Return (X, Y) of the center of cell containing provided text 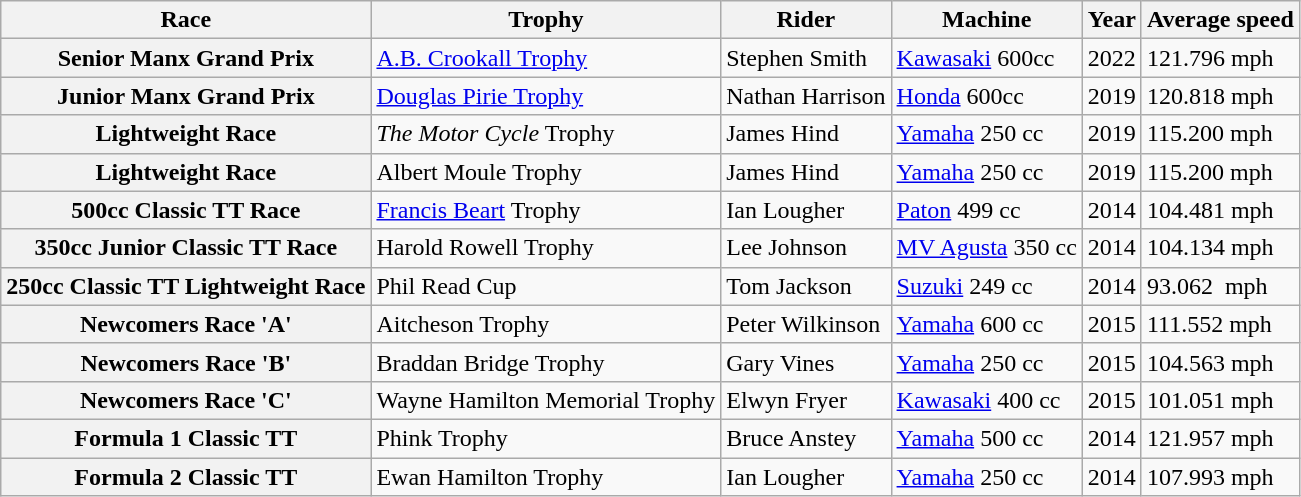
Gary Vines (806, 362)
Douglas Pirie Trophy (546, 96)
Honda 600cc (986, 96)
93.062 mph (1220, 286)
Kawasaki 400 cc (986, 400)
Yamaha 600 cc (986, 324)
104.481 mph (1220, 210)
Wayne Hamilton Memorial Trophy (546, 400)
Yamaha 500 cc (986, 438)
Phink Trophy (546, 438)
Peter Wilkinson (806, 324)
120.818 mph (1220, 96)
Lee Johnson (806, 248)
Average speed (1220, 20)
121.796 mph (1220, 58)
350cc Junior Classic TT Race (186, 248)
Harold Rowell Trophy (546, 248)
Francis Beart Trophy (546, 210)
Race (186, 20)
Tom Jackson (806, 286)
2022 (1112, 58)
Rider (806, 20)
104.563 mph (1220, 362)
Year (1112, 20)
Machine (986, 20)
Trophy (546, 20)
121.957 mph (1220, 438)
Formula 2 Classic TT (186, 477)
101.051 mph (1220, 400)
Newcomers Race 'A' (186, 324)
Ewan Hamilton Trophy (546, 477)
Suzuki 249 cc (986, 286)
Aitcheson Trophy (546, 324)
Junior Manx Grand Prix (186, 96)
Elwyn Fryer (806, 400)
250cc Classic TT Lightweight Race (186, 286)
Bruce Anstey (806, 438)
Nathan Harrison (806, 96)
The Motor Cycle Trophy (546, 134)
Stephen Smith (806, 58)
500cc Classic TT Race (186, 210)
Senior Manx Grand Prix (186, 58)
107.993 mph (1220, 477)
Formula 1 Classic TT (186, 438)
111.552 mph (1220, 324)
Newcomers Race 'B' (186, 362)
A.B. Crookall Trophy (546, 58)
MV Agusta 350 cc (986, 248)
Braddan Bridge Trophy (546, 362)
Albert Moule Trophy (546, 172)
Newcomers Race 'C' (186, 400)
Phil Read Cup (546, 286)
Paton 499 cc (986, 210)
104.134 mph (1220, 248)
Kawasaki 600cc (986, 58)
